Pinpoint the cell where the given text exists, returning its [X, Y] midpoint coordinate. 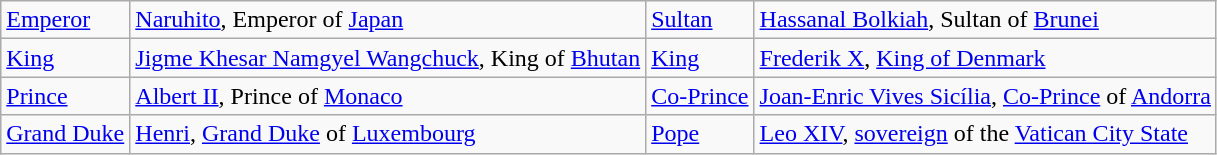
Joan-Enric Vives Sicília, Co-Prince of Andorra [985, 96]
Henri, Grand Duke of Luxembourg [388, 134]
Grand Duke [66, 134]
Leo XIV, sovereign of the Vatican City State [985, 134]
Albert II, Prince of Monaco [388, 96]
Pope [700, 134]
Naruhito, Emperor of Japan [388, 20]
Sultan [700, 20]
Prince [66, 96]
Emperor [66, 20]
Co-Prince [700, 96]
Hassanal Bolkiah, Sultan of Brunei [985, 20]
Frederik X, King of Denmark [985, 58]
Jigme Khesar Namgyel Wangchuck, King of Bhutan [388, 58]
